Return [X, Y] of the center of cell containing provided text 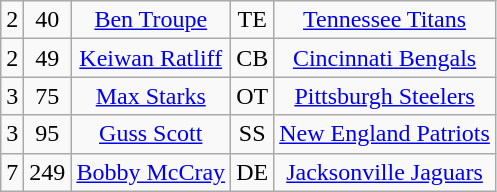
CB [252, 58]
75 [48, 96]
Guss Scott [151, 134]
Tennessee Titans [385, 20]
OT [252, 96]
40 [48, 20]
Bobby McCray [151, 172]
Pittsburgh Steelers [385, 96]
Cincinnati Bengals [385, 58]
249 [48, 172]
Ben Troupe [151, 20]
Max Starks [151, 96]
Jacksonville Jaguars [385, 172]
SS [252, 134]
New England Patriots [385, 134]
TE [252, 20]
Keiwan Ratliff [151, 58]
7 [12, 172]
49 [48, 58]
95 [48, 134]
DE [252, 172]
